Provide the [X, Y] coordinate of the cell's center where the given text is located.  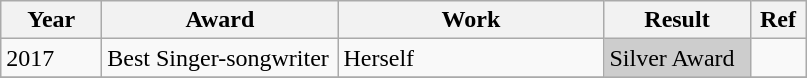
Result [677, 20]
2017 [52, 58]
Work [471, 20]
Silver Award [677, 58]
Award [220, 20]
Year [52, 20]
Ref [778, 20]
Best Singer-songwriter [220, 58]
Herself [471, 58]
